Return the (x, y) coordinate for the center point of the cell that contains the specified text.  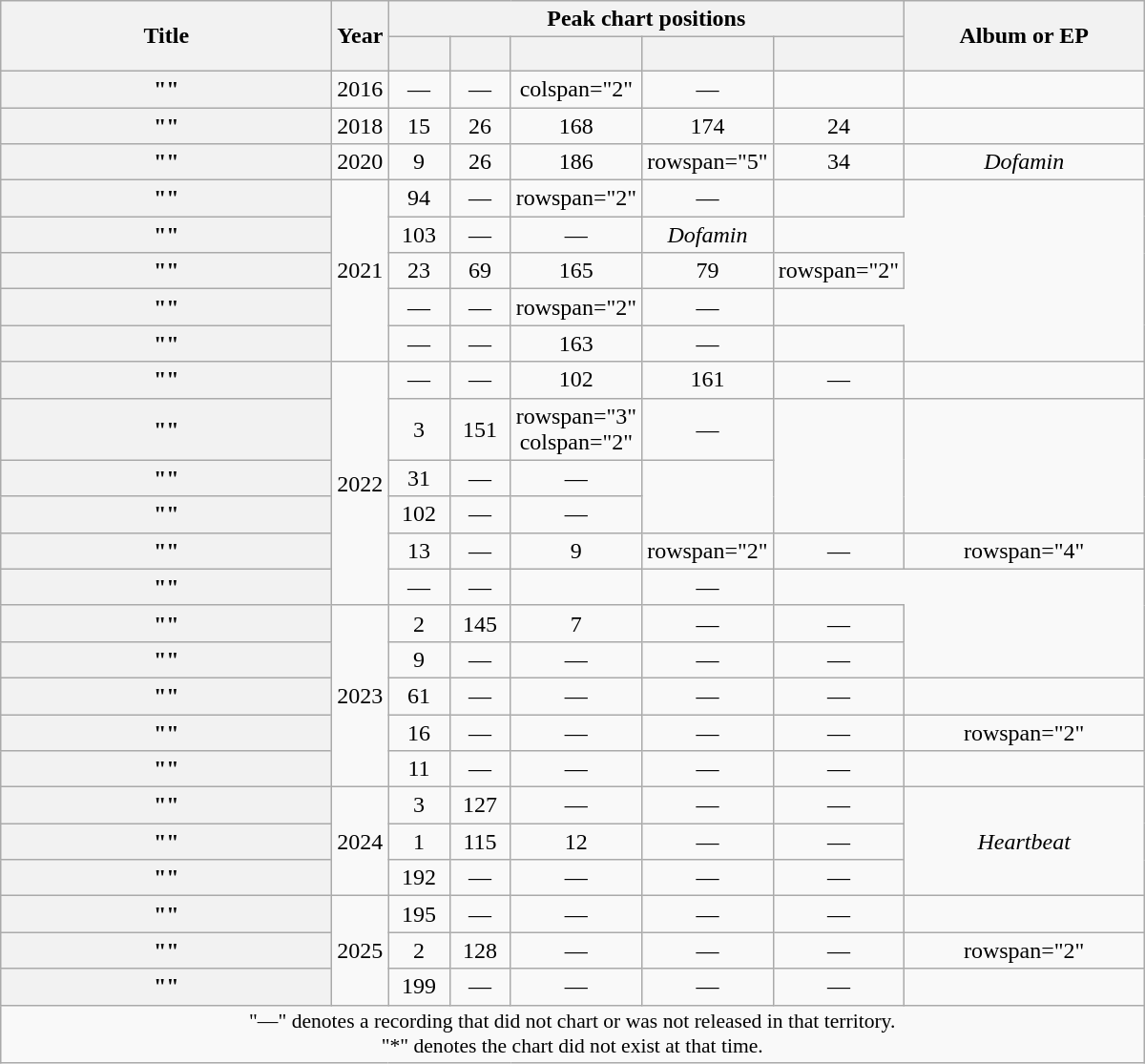
15 (419, 125)
rowspan="3" colspan="2" (576, 429)
115 (480, 842)
161 (708, 380)
"—" denotes a recording that did not chart or was not released in that territory."*" denotes the chart did not exist at that time. (572, 1034)
24 (839, 125)
199 (419, 987)
186 (576, 162)
128 (480, 950)
11 (419, 769)
rowspan="4" (1025, 551)
2016 (361, 89)
2025 (361, 950)
2021 (361, 271)
12 (576, 842)
127 (480, 805)
79 (708, 271)
2020 (361, 162)
2023 (361, 696)
69 (480, 271)
colspan="2" (576, 89)
165 (576, 271)
31 (419, 478)
Heartbeat (1025, 842)
2018 (361, 125)
1 (419, 842)
Album or EP (1025, 36)
Year (361, 36)
103 (419, 235)
163 (576, 344)
195 (419, 914)
Title (166, 36)
168 (576, 125)
rowspan="5" (708, 162)
94 (419, 198)
34 (839, 162)
23 (419, 271)
151 (480, 429)
Peak chart positions (647, 19)
2022 (361, 483)
2024 (361, 842)
7 (576, 623)
61 (419, 696)
174 (708, 125)
13 (419, 551)
16 (419, 732)
145 (480, 623)
192 (419, 878)
